Pinpoint the cell where the given text exists, returning its [X, Y] midpoint coordinate. 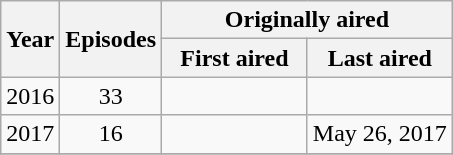
Year [30, 39]
2016 [30, 96]
2017 [30, 134]
Episodes [111, 39]
Last aired [380, 58]
First aired [235, 58]
Originally aired [308, 20]
33 [111, 96]
May 26, 2017 [380, 134]
16 [111, 134]
